Locate the cell with the specified text and output its [x, y] center coordinate. 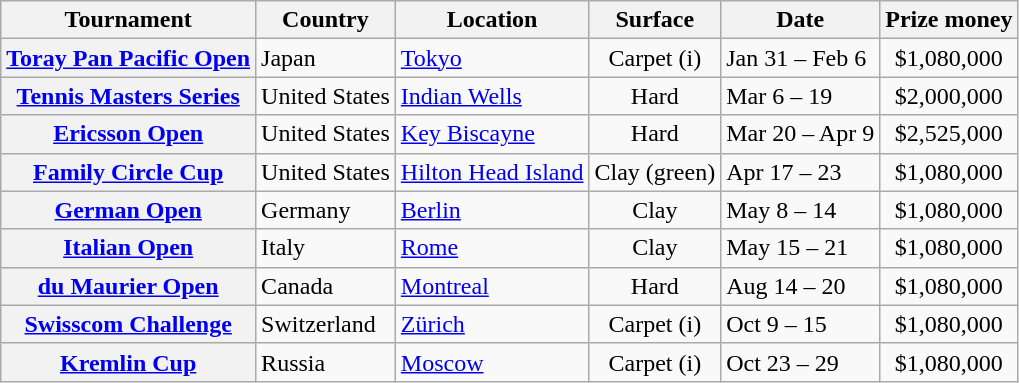
Location [492, 20]
Mar 20 – Apr 9 [800, 134]
Indian Wells [492, 96]
Kremlin Cup [128, 362]
du Maurier Open [128, 286]
Date [800, 20]
Oct 23 – 29 [800, 362]
Tokyo [492, 58]
Aug 14 – 20 [800, 286]
Ericsson Open [128, 134]
Rome [492, 248]
German Open [128, 210]
Japan [326, 58]
Oct 9 – 15 [800, 324]
Zürich [492, 324]
Mar 6 – 19 [800, 96]
Apr 17 – 23 [800, 172]
Toray Pan Pacific Open [128, 58]
Montreal [492, 286]
Clay (green) [655, 172]
Tennis Masters Series [128, 96]
Tournament [128, 20]
Swisscom Challenge [128, 324]
Switzerland [326, 324]
Surface [655, 20]
Germany [326, 210]
May 15 – 21 [800, 248]
Moscow [492, 362]
Italian Open [128, 248]
Russia [326, 362]
Key Biscayne [492, 134]
$2,525,000 [949, 134]
Prize money [949, 20]
Family Circle Cup [128, 172]
Hilton Head Island [492, 172]
Country [326, 20]
Jan 31 – Feb 6 [800, 58]
Canada [326, 286]
Italy [326, 248]
$2,000,000 [949, 96]
May 8 – 14 [800, 210]
Berlin [492, 210]
